Provide the (x, y) coordinate of the cell's center where the given text is located.  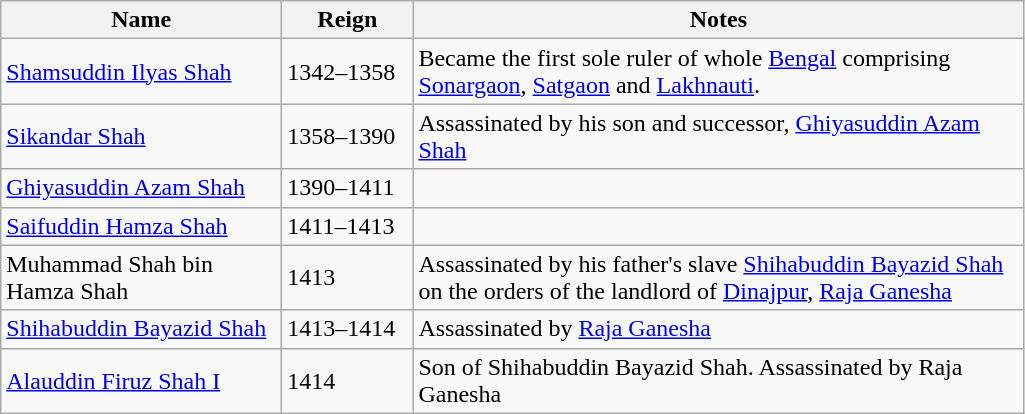
Muhammad Shah bin Hamza Shah (142, 278)
Son of Shihabuddin Bayazid Shah. Assassinated by Raja Ganesha (718, 380)
1390–1411 (348, 188)
1342–1358 (348, 72)
Sikandar Shah (142, 136)
Assassinated by his son and successor, Ghiyasuddin Azam Shah (718, 136)
Notes (718, 20)
Reign (348, 20)
1414 (348, 380)
Alauddin Firuz Shah I (142, 380)
Assassinated by his father's slave Shihabuddin Bayazid Shah on the orders of the landlord of Dinajpur, Raja Ganesha (718, 278)
Saifuddin Hamza Shah (142, 226)
Ghiyasuddin Azam Shah (142, 188)
1358–1390 (348, 136)
Shihabuddin Bayazid Shah (142, 329)
Became the first sole ruler of whole Bengal comprising Sonargaon, Satgaon and Lakhnauti. (718, 72)
Shamsuddin Ilyas Shah (142, 72)
1411–1413 (348, 226)
1413 (348, 278)
Name (142, 20)
Assassinated by Raja Ganesha (718, 329)
1413–1414 (348, 329)
